Output the [x, y] coordinate of the center of the cell containing the given text.  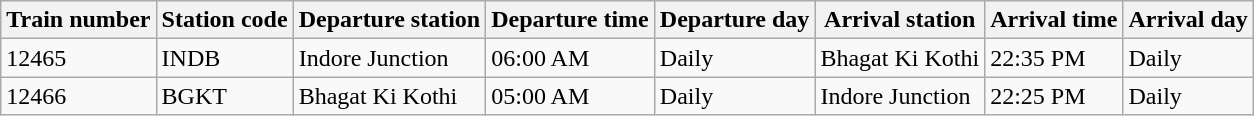
22:25 PM [1054, 96]
12466 [78, 96]
Arrival time [1054, 20]
Station code [224, 20]
Arrival station [900, 20]
12465 [78, 58]
Train number [78, 20]
Departure day [734, 20]
Arrival day [1188, 20]
BGKT [224, 96]
Departure time [570, 20]
05:00 AM [570, 96]
Departure station [390, 20]
INDB [224, 58]
06:00 AM [570, 58]
22:35 PM [1054, 58]
